Scan for the cell matching the given text and deliver its (X, Y) coordinate at center. 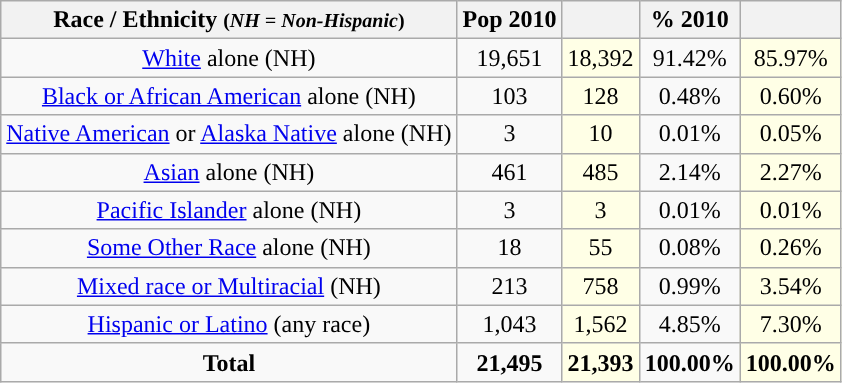
2.27% (790, 172)
0.48% (690, 96)
461 (510, 172)
7.30% (790, 324)
Total (229, 362)
4.85% (690, 324)
19,651 (510, 58)
Hispanic or Latino (any race) (229, 324)
18,392 (600, 58)
Mixed race or Multiracial (NH) (229, 286)
Black or African American alone (NH) (229, 96)
758 (600, 286)
85.97% (790, 58)
0.26% (790, 248)
0.08% (690, 248)
Some Other Race alone (NH) (229, 248)
91.42% (690, 58)
White alone (NH) (229, 58)
0.99% (690, 286)
213 (510, 286)
3.54% (790, 286)
21,495 (510, 362)
Race / Ethnicity (NH = Non-Hispanic) (229, 20)
0.05% (790, 134)
18 (510, 248)
128 (600, 96)
485 (600, 172)
% 2010 (690, 20)
103 (510, 96)
1,043 (510, 324)
Pacific Islander alone (NH) (229, 210)
0.60% (790, 96)
2.14% (690, 172)
1,562 (600, 324)
Native American or Alaska Native alone (NH) (229, 134)
Pop 2010 (510, 20)
Asian alone (NH) (229, 172)
55 (600, 248)
21,393 (600, 362)
10 (600, 134)
